Determine the [x, y] coordinate at the center of the cell enclosing the given text.  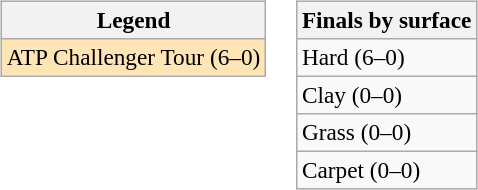
Carpet (0–0) [387, 171]
Finals by surface [387, 20]
Legend [133, 20]
ATP Challenger Tour (6–0) [133, 57]
Hard (6–0) [387, 57]
Clay (0–0) [387, 95]
Grass (0–0) [387, 133]
